Capture the cell that displays the provided text and extract its [X, Y] central coordinate. 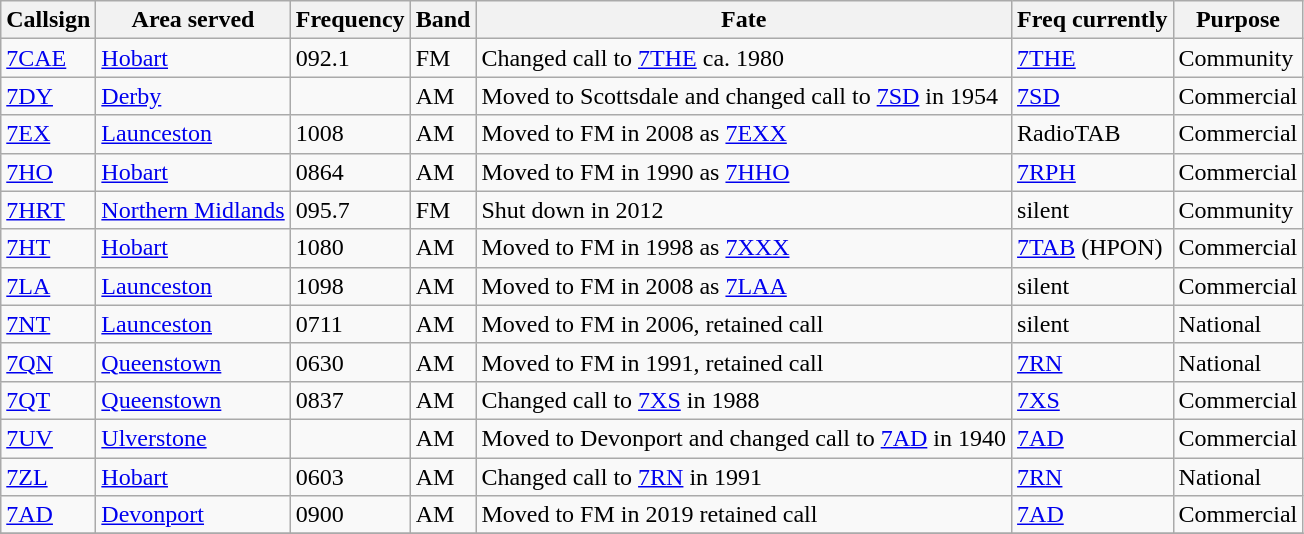
Ulverstone [193, 438]
092.1 [350, 58]
Changed call to 7THE ca. 1980 [744, 58]
7HO [48, 172]
Moved to FM in 2019 retained call [744, 515]
7UV [48, 438]
Shut down in 2012 [744, 210]
Frequency [350, 20]
095.7 [350, 210]
7QT [48, 400]
1080 [350, 248]
Northern Midlands [193, 210]
Moved to FM in 1990 as 7HHO [744, 172]
Moved to FM in 2008 as 7LAA [744, 286]
Moved to Scottsdale and changed call to 7SD in 1954 [744, 96]
Devonport [193, 515]
Moved to Devonport and changed call to 7AD in 1940 [744, 438]
0837 [350, 400]
Moved to FM in 1991, retained call [744, 362]
0864 [350, 172]
7TAB (HPON) [1092, 248]
7XS [1092, 400]
0711 [350, 324]
Moved to FM in 1998 as 7XXX [744, 248]
7LA [48, 286]
7NT [48, 324]
Derby [193, 96]
Purpose [1238, 20]
Changed call to 7XS in 1988 [744, 400]
Moved to FM in 2008 as 7EXX [744, 134]
7ZL [48, 477]
Changed call to 7RN in 1991 [744, 477]
RadioTAB [1092, 134]
7THE [1092, 58]
7QN [48, 362]
0630 [350, 362]
Band [443, 20]
1098 [350, 286]
7SD [1092, 96]
7HRT [48, 210]
Area served [193, 20]
Callsign [48, 20]
Fate [744, 20]
Moved to FM in 2006, retained call [744, 324]
7EX [48, 134]
0900 [350, 515]
7CAE [48, 58]
7HT [48, 248]
0603 [350, 477]
1008 [350, 134]
7RPH [1092, 172]
Freq currently [1092, 20]
7DY [48, 96]
